Provide the [X, Y] coordinate of the cell's center where the given text is located.  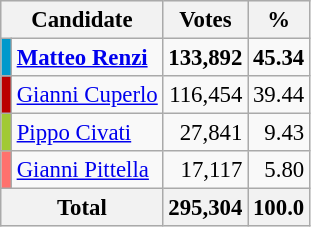
Total [82, 208]
9.43 [279, 133]
Candidate [82, 20]
27,841 [206, 133]
39.44 [279, 95]
Votes [206, 20]
45.34 [279, 58]
116,454 [206, 95]
100.0 [279, 208]
% [279, 20]
133,892 [206, 58]
5.80 [279, 170]
17,117 [206, 170]
Matteo Renzi [87, 58]
Gianni Cuperlo [87, 95]
Pippo Civati [87, 133]
Gianni Pittella [87, 170]
295,304 [206, 208]
